Search for the cell housing the specified text and yield its [X, Y] center coordinate. 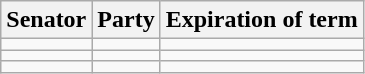
Expiration of term [262, 20]
Party [126, 20]
Senator [46, 20]
